Capture the cell that displays the provided text and extract its (x, y) central coordinate. 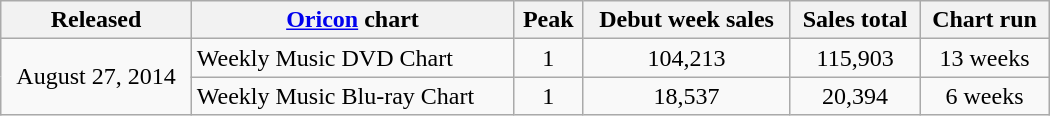
20,394 (854, 96)
115,903 (854, 58)
6 weeks (984, 96)
Weekly Music DVD Chart (352, 58)
Oricon chart (352, 20)
Debut week sales (687, 20)
18,537 (687, 96)
Chart run (984, 20)
Released (96, 20)
Weekly Music Blu-ray Chart (352, 96)
104,213 (687, 58)
Sales total (854, 20)
13 weeks (984, 58)
Peak (548, 20)
August 27, 2014 (96, 77)
